From the cell containing the given text, extract its center point as (X, Y) coordinate. 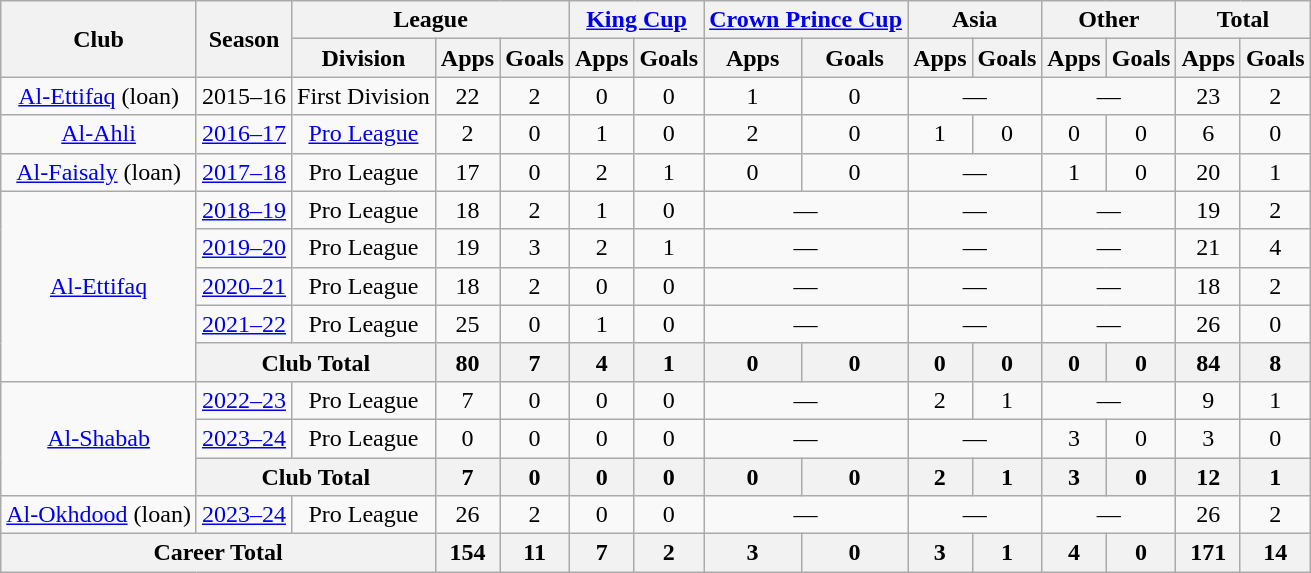
Asia (975, 20)
6 (1208, 134)
171 (1208, 553)
2016–17 (244, 134)
9 (1208, 400)
2022–23 (244, 400)
80 (467, 362)
Club (99, 39)
17 (467, 172)
23 (1208, 96)
Al-Ettifaq (loan) (99, 96)
12 (1208, 477)
League (431, 20)
20 (1208, 172)
Crown Prince Cup (806, 20)
2015–16 (244, 96)
First Division (364, 96)
King Cup (636, 20)
Al-Shabab (99, 438)
Al-Ettifaq (99, 286)
2018–19 (244, 210)
Season (244, 39)
Al-Ahli (99, 134)
Al-Okhdood (loan) (99, 515)
Division (364, 58)
22 (467, 96)
Total (1243, 20)
2017–18 (244, 172)
154 (467, 553)
Other (1109, 20)
Al-Faisaly (loan) (99, 172)
2019–20 (244, 248)
8 (1275, 362)
25 (467, 324)
84 (1208, 362)
2021–22 (244, 324)
11 (535, 553)
21 (1208, 248)
Career Total (218, 553)
14 (1275, 553)
2020–21 (244, 286)
